Return (X, Y) of the center of cell containing provided text 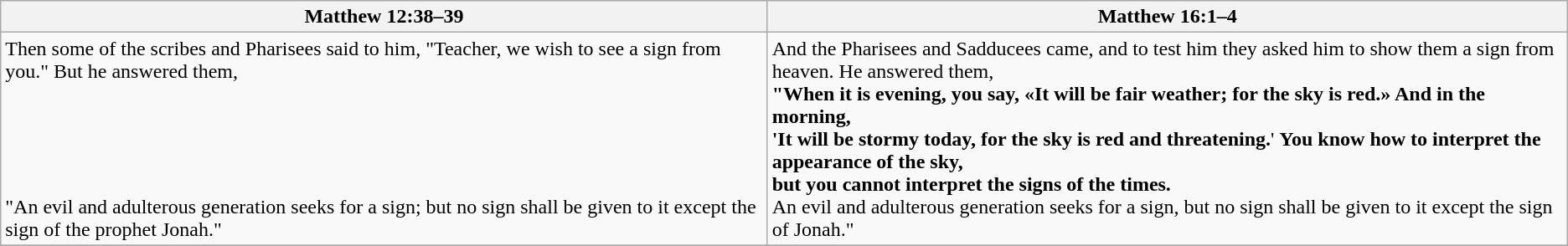
Matthew 16:1–4 (1168, 17)
Matthew 12:38–39 (384, 17)
